Provide the [X, Y] coordinate of the cell's center where the given text is located.  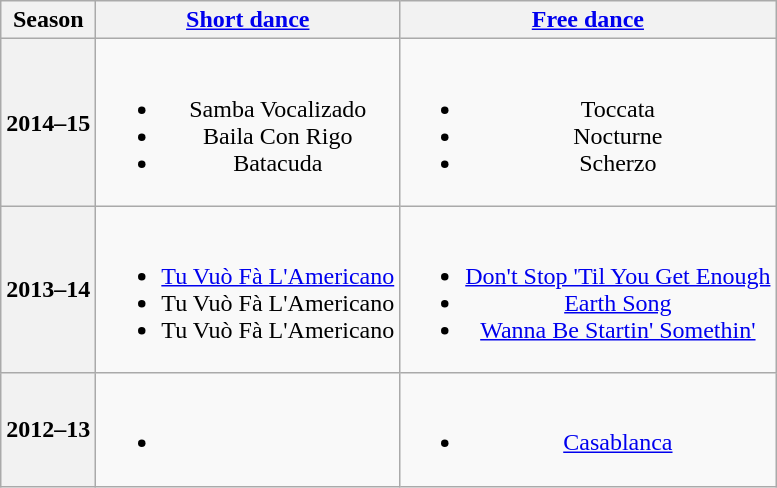
Season [48, 20]
Short dance [248, 20]
Don't Stop 'Til You Get Enough Earth Song Wanna Be Startin' Somethin' [588, 290]
2012–13 [48, 430]
Free dance [588, 20]
Samba Vocalizado Baila Con Rigo Batacuda [248, 122]
Toccata Nocturne Scherzo [588, 122]
2013–14 [48, 290]
Casablanca [588, 430]
2014–15 [48, 122]
Tu Vuò Fà L'Americano Tu Vuò Fà L'Americano Tu Vuò Fà L'Americano [248, 290]
